Capture the cell that displays the provided text and extract its (X, Y) central coordinate. 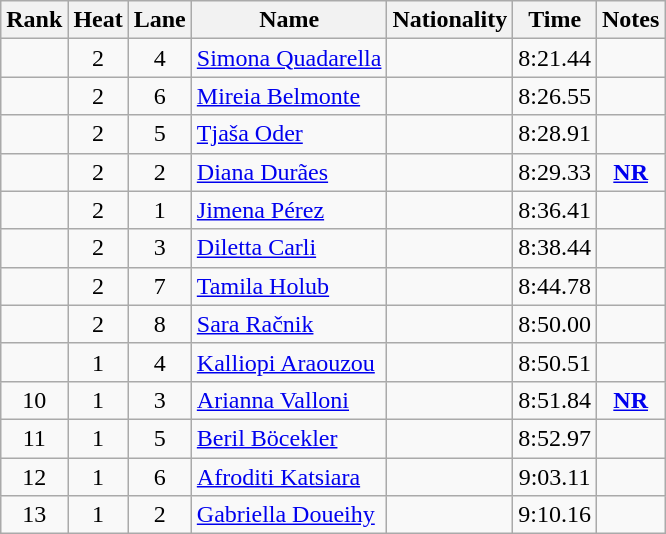
Nationality (450, 20)
Mireia Belmonte (289, 96)
Afroditi Katsiara (289, 477)
Arianna Valloni (289, 400)
Kalliopi Araouzou (289, 362)
10 (34, 400)
Diana Durães (289, 172)
8:21.44 (555, 58)
11 (34, 438)
Tjaša Oder (289, 134)
Simona Quadarella (289, 58)
Beril Böcekler (289, 438)
Tamila Holub (289, 286)
8:51.84 (555, 400)
Gabriella Doueihy (289, 515)
13 (34, 515)
8 (160, 324)
12 (34, 477)
Rank (34, 20)
7 (160, 286)
8:44.78 (555, 286)
8:29.33 (555, 172)
8:36.41 (555, 210)
8:50.51 (555, 362)
Heat (98, 20)
Lane (160, 20)
8:52.97 (555, 438)
9:10.16 (555, 515)
Diletta Carli (289, 248)
8:38.44 (555, 248)
8:28.91 (555, 134)
Name (289, 20)
Jimena Pérez (289, 210)
8:50.00 (555, 324)
Time (555, 20)
8:26.55 (555, 96)
Sara Račnik (289, 324)
9:03.11 (555, 477)
Notes (630, 20)
